Return [X, Y] of the center of cell containing provided text 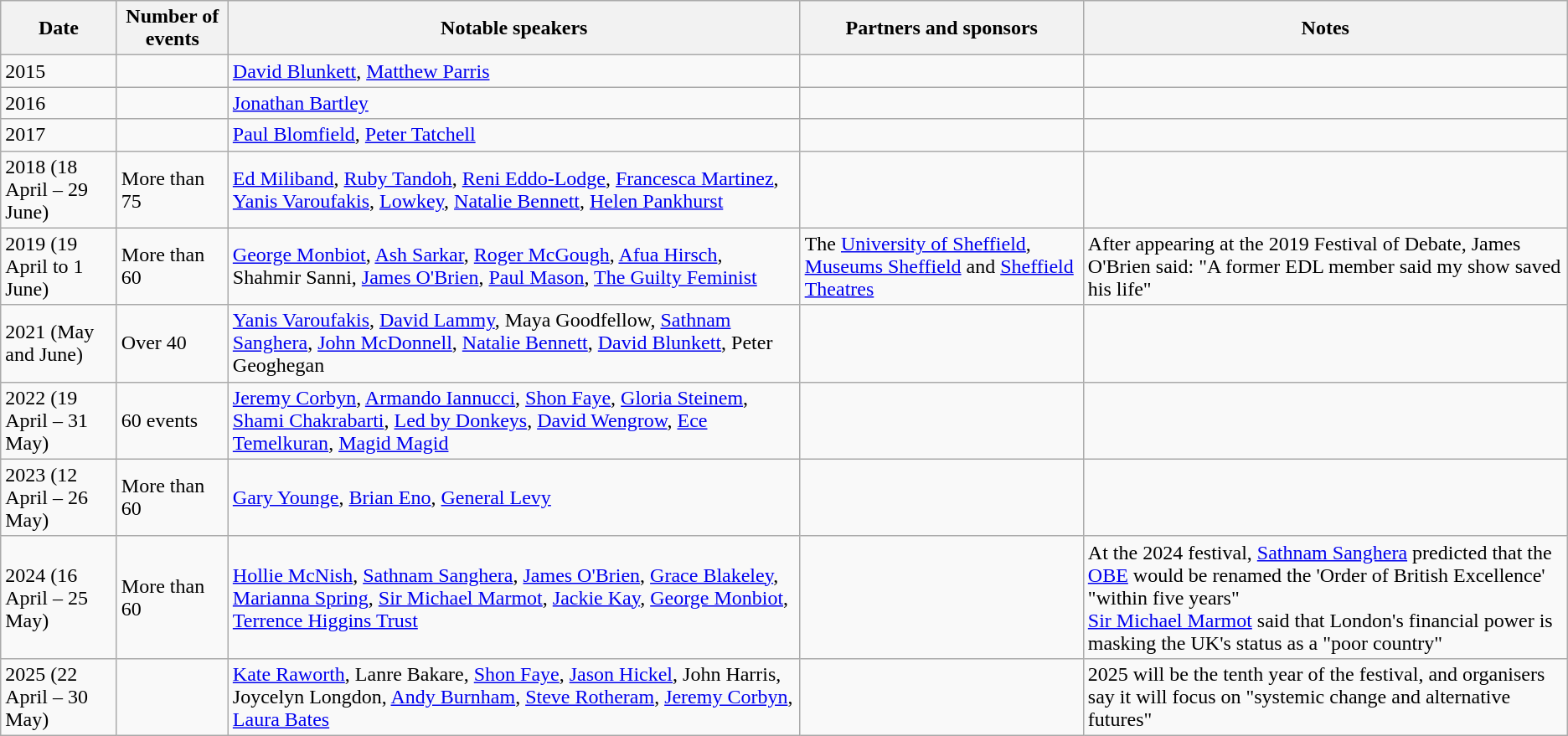
David Blunkett, Matthew Parris [514, 71]
Notes [1325, 28]
Notable speakers [514, 28]
Jeremy Corbyn, Armando Iannucci, Shon Faye, Gloria Steinem, Shami Chakrabarti, Led by Donkeys, David Wengrow, Ece Temelkuran, Magid Magid [514, 420]
2023 (12 April – 26 May) [59, 497]
Number of events [173, 28]
Over 40 [173, 343]
2025 (22 April – 30 May) [59, 697]
2018 (18 April – 29 June) [59, 189]
Yanis Varoufakis, David Lammy, Maya Goodfellow, Sathnam Sanghera, John McDonnell, Natalie Bennett, David Blunkett, Peter Geoghegan [514, 343]
2025 will be the tenth year of the festival, and organisers say it will focus on "systemic change and alternative futures" [1325, 697]
Partners and sponsors [941, 28]
2017 [59, 135]
2024 (16 April – 25 May) [59, 597]
After appearing at the 2019 Festival of Debate, James O'Brien said: "A former EDL member said my show saved his life" [1325, 266]
George Monbiot, Ash Sarkar, Roger McGough, Afua Hirsch, Shahmir Sanni, James O'Brien, Paul Mason, The Guilty Feminist [514, 266]
2016 [59, 103]
2021 (May and June) [59, 343]
Date [59, 28]
60 events [173, 420]
2019 (19 April to 1 June) [59, 266]
2022 (19 April – 31 May) [59, 420]
Kate Raworth, Lanre Bakare, Shon Faye, Jason Hickel, John Harris, Joycelyn Longdon, Andy Burnham, Steve Rotheram, Jeremy Corbyn, Laura Bates [514, 697]
Paul Blomfield, Peter Tatchell [514, 135]
Gary Younge, Brian Eno, General Levy [514, 497]
Jonathan Bartley [514, 103]
Ed Miliband, Ruby Tandoh, Reni Eddo-Lodge, Francesca Martinez, Yanis Varoufakis, Lowkey, Natalie Bennett, Helen Pankhurst [514, 189]
2015 [59, 71]
More than 75 [173, 189]
The University of Sheffield, Museums Sheffield and Sheffield Theatres [941, 266]
